Provide the [X, Y] coordinate of the cell's center where the given text is located.  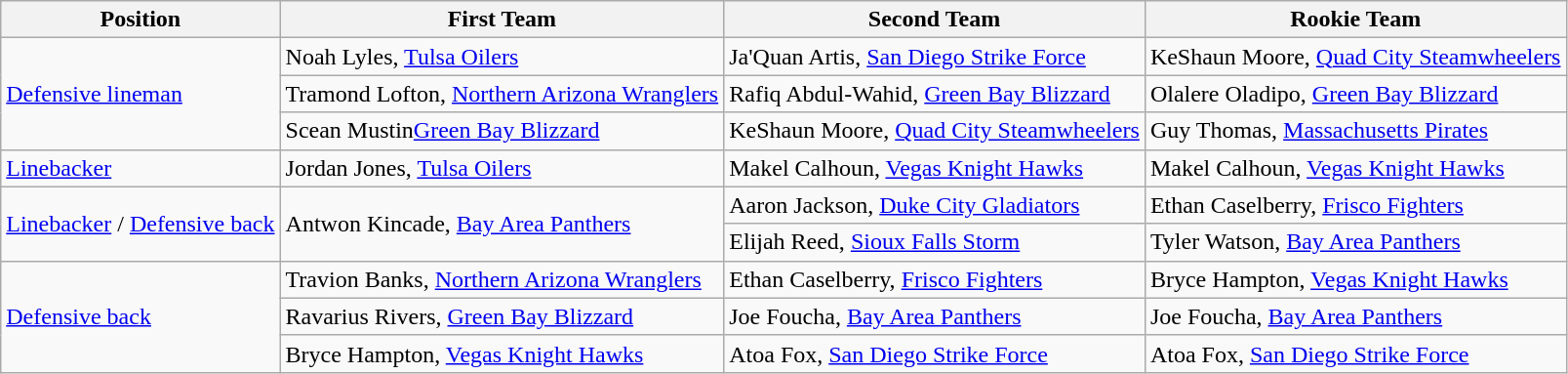
Ja'Quan Artis, San Diego Strike Force [935, 57]
Scean MustinGreen Bay Blizzard [502, 131]
Jordan Jones, Tulsa Oilers [502, 168]
First Team [502, 20]
Linebacker / Defensive back [141, 224]
Aaron Jackson, Duke City Gladiators [935, 205]
Ravarius Rivers, Green Bay Blizzard [502, 316]
Noah Lyles, Tulsa Oilers [502, 57]
Elijah Reed, Sioux Falls Storm [935, 242]
Tramond Lofton, Northern Arizona Wranglers [502, 94]
Olalere Oladipo, Green Bay Blizzard [1355, 94]
Rookie Team [1355, 20]
Tyler Watson, Bay Area Panthers [1355, 242]
Second Team [935, 20]
Rafiq Abdul-Wahid, Green Bay Blizzard [935, 94]
Guy Thomas, Massachusetts Pirates [1355, 131]
Travion Banks, Northern Arizona Wranglers [502, 279]
Linebacker [141, 168]
Antwon Kincade, Bay Area Panthers [502, 224]
Defensive lineman [141, 94]
Position [141, 20]
Defensive back [141, 316]
